Capture the cell that displays the provided text and extract its (X, Y) central coordinate. 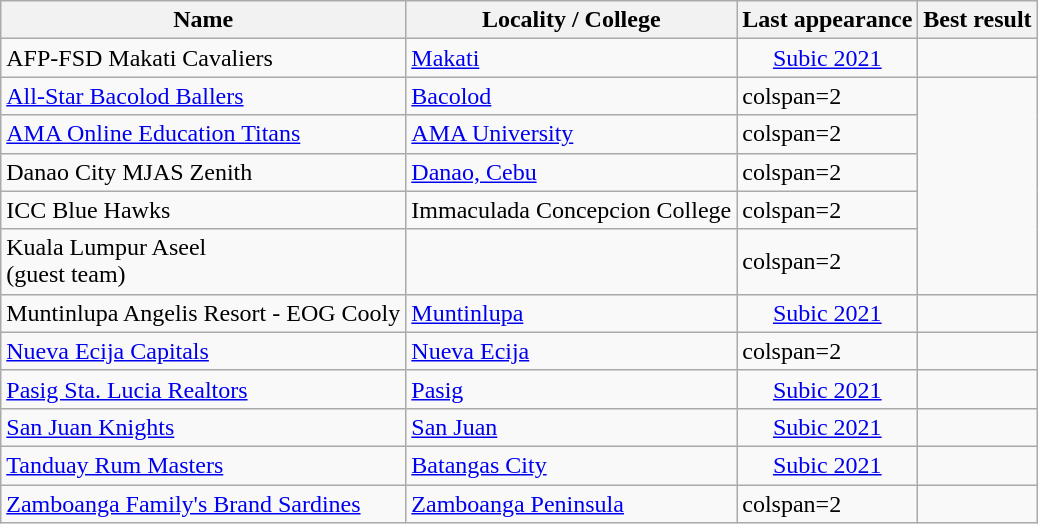
All-Star Bacolod Ballers (204, 96)
Locality / College (572, 20)
Makati (572, 58)
Muntinlupa (572, 313)
AMA University (572, 134)
Pasig (572, 389)
Kuala Lumpur Aseel (guest team) (204, 262)
Bacolod (572, 96)
ICC Blue Hawks (204, 210)
Zamboanga Family's Brand Sardines (204, 503)
Name (204, 20)
San Juan Knights (204, 427)
Zamboanga Peninsula (572, 503)
Danao City MJAS Zenith (204, 172)
AFP-FSD Makati Cavaliers (204, 58)
Pasig Sta. Lucia Realtors (204, 389)
AMA Online Education Titans (204, 134)
Nueva Ecija (572, 351)
San Juan (572, 427)
Tanduay Rum Masters (204, 465)
Danao, Cebu (572, 172)
Best result (978, 20)
Muntinlupa Angelis Resort - EOG Cooly (204, 313)
Batangas City (572, 465)
Immaculada Concepcion College (572, 210)
Last appearance (828, 20)
Nueva Ecija Capitals (204, 351)
